Determine the (x, y) coordinate at the center of the cell enclosing the given text.  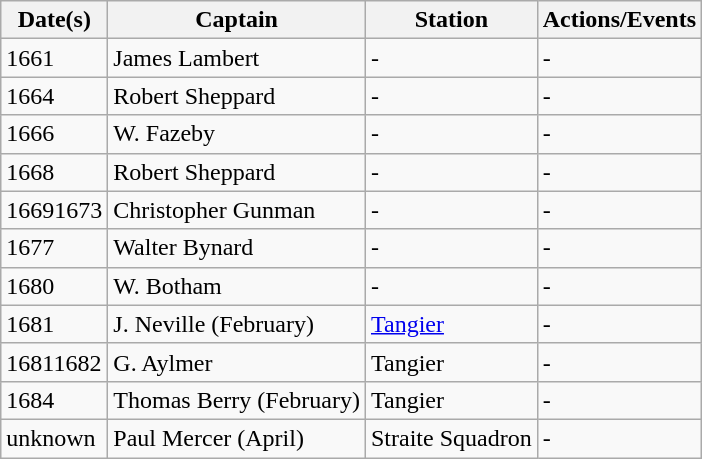
W. Botham (237, 286)
Actions/Events (619, 20)
1684 (54, 400)
16691673 (54, 210)
1666 (54, 134)
Paul Mercer (April) (237, 438)
16811682 (54, 362)
W. Fazeby (237, 134)
G. Aylmer (237, 362)
James Lambert (237, 58)
Station (451, 20)
Captain (237, 20)
1668 (54, 172)
1680 (54, 286)
Thomas Berry (February) (237, 400)
Date(s) (54, 20)
unknown (54, 438)
Straite Squadron (451, 438)
J. Neville (February) (237, 324)
1664 (54, 96)
Walter Bynard (237, 248)
1681 (54, 324)
Christopher Gunman (237, 210)
1677 (54, 248)
1661 (54, 58)
